From the cell containing the given text, extract its center point as (X, Y) coordinate. 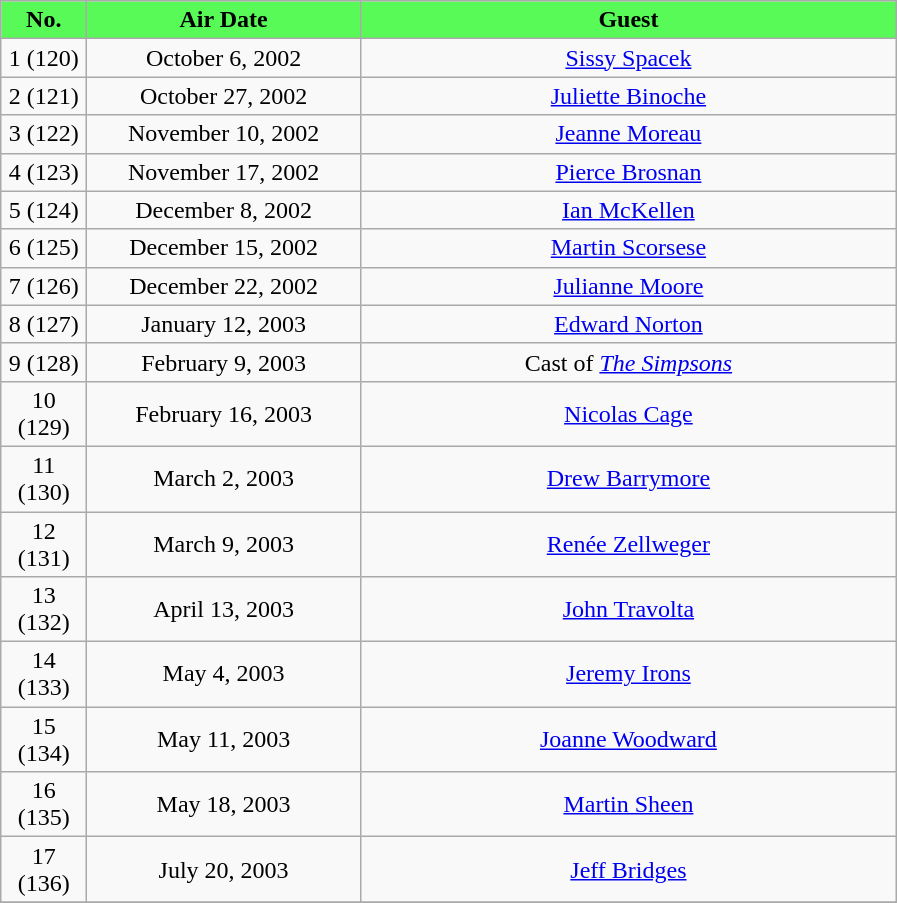
Ian McKellen (628, 210)
Guest (628, 20)
Nicolas Cage (628, 414)
9 (128) (44, 362)
16 (135) (44, 804)
Drew Barrymore (628, 478)
May 4, 2003 (224, 674)
11 (130) (44, 478)
Pierce Brosnan (628, 172)
February 9, 2003 (224, 362)
October 6, 2002 (224, 58)
Joanne Woodward (628, 740)
1 (120) (44, 58)
Martin Scorsese (628, 248)
April 13, 2003 (224, 610)
13 (132) (44, 610)
Jeanne Moreau (628, 134)
Martin Sheen (628, 804)
3 (122) (44, 134)
No. (44, 20)
7 (126) (44, 286)
2 (121) (44, 96)
15 (134) (44, 740)
July 20, 2003 (224, 870)
12 (131) (44, 544)
8 (127) (44, 324)
4 (123) (44, 172)
Edward Norton (628, 324)
December 22, 2002 (224, 286)
John Travolta (628, 610)
Juliette Binoche (628, 96)
10 (129) (44, 414)
Julianne Moore (628, 286)
May 18, 2003 (224, 804)
December 8, 2002 (224, 210)
October 27, 2002 (224, 96)
14 (133) (44, 674)
May 11, 2003 (224, 740)
Cast of The Simpsons (628, 362)
Renée Zellweger (628, 544)
March 9, 2003 (224, 544)
Jeremy Irons (628, 674)
November 17, 2002 (224, 172)
Jeff Bridges (628, 870)
17 (136) (44, 870)
December 15, 2002 (224, 248)
November 10, 2002 (224, 134)
5 (124) (44, 210)
6 (125) (44, 248)
January 12, 2003 (224, 324)
March 2, 2003 (224, 478)
February 16, 2003 (224, 414)
Sissy Spacek (628, 58)
Air Date (224, 20)
